Return the [x, y] coordinate for the center point of the cell that contains the specified text.  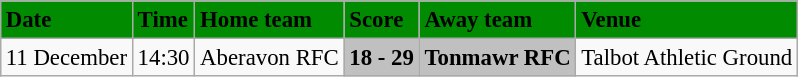
18 - 29 [382, 57]
Date [66, 20]
Score [382, 20]
Talbot Athletic Ground [687, 57]
11 December [66, 57]
Time [164, 20]
Venue [687, 20]
Tonmawr RFC [498, 57]
Home team [270, 20]
Away team [498, 20]
14:30 [164, 57]
Aberavon RFC [270, 57]
